Search for the cell housing the specified text and yield its [X, Y] center coordinate. 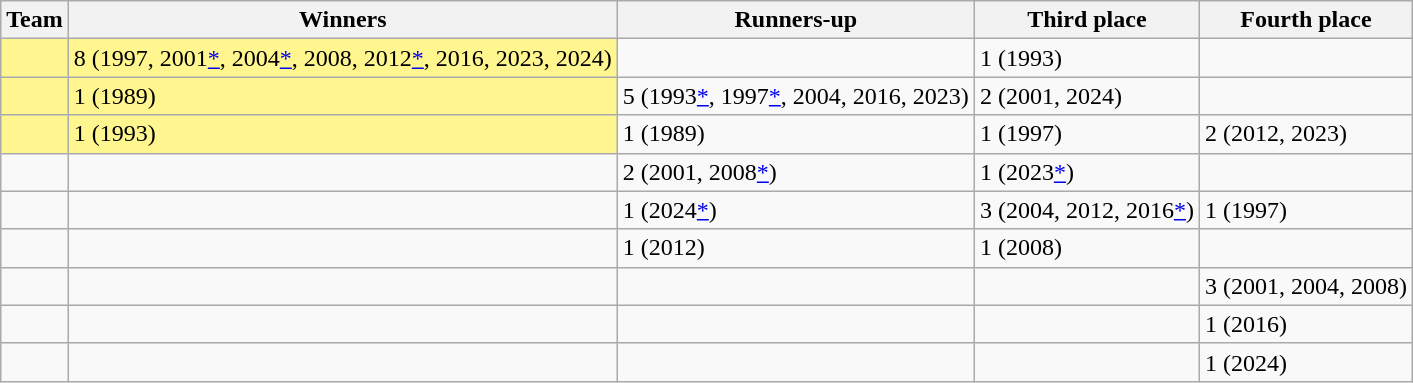
Winners [342, 20]
5 (1993*, 1997*, 2004, 2016, 2023) [796, 96]
1 (2008) [1086, 248]
3 (2004, 2012, 2016*) [1086, 210]
1 (2023*) [1086, 172]
2 (2001, 2008*) [796, 172]
2 (2001, 2024) [1086, 96]
8 (1997, 2001*, 2004*, 2008, 2012*, 2016, 2023, 2024) [342, 58]
Fourth place [1306, 20]
Third place [1086, 20]
1 (2024) [1306, 362]
Runners-up [796, 20]
2 (2012, 2023) [1306, 134]
1 (2012) [796, 248]
Team [35, 20]
3 (2001, 2004, 2008) [1306, 286]
1 (2016) [1306, 324]
1 (2024*) [796, 210]
